Detect which cell encompasses the target text, then output its [X, Y] center coordinate. 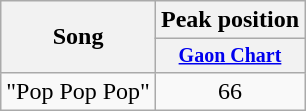
Peak position [230, 20]
Song [78, 37]
"Pop Pop Pop" [78, 91]
Gaon Chart [230, 56]
66 [230, 91]
